Detect which cell encompasses the target text, then output its (x, y) center coordinate. 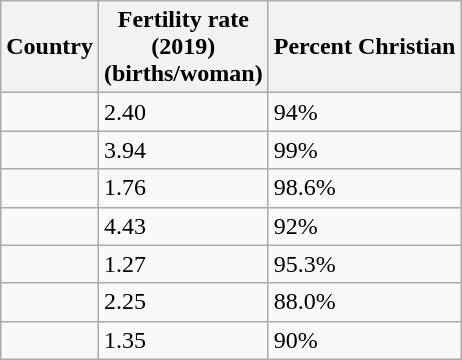
3.94 (183, 150)
92% (364, 226)
90% (364, 340)
95.3% (364, 264)
Fertility rate (2019)(births/woman) (183, 47)
98.6% (364, 188)
94% (364, 112)
Percent Christian (364, 47)
99% (364, 150)
1.76 (183, 188)
1.35 (183, 340)
2.40 (183, 112)
Country (50, 47)
4.43 (183, 226)
1.27 (183, 264)
88.0% (364, 302)
2.25 (183, 302)
